Identify which cell holds the provided text, then report its [X, Y] central coordinate. 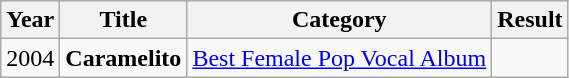
Year [30, 20]
Category [340, 20]
Caramelito [124, 58]
Result [530, 20]
Best Female Pop Vocal Album [340, 58]
2004 [30, 58]
Title [124, 20]
